Return the (x, y) coordinate for the center point of the cell that contains the specified text.  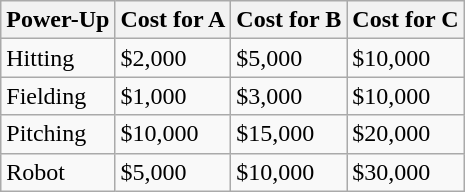
$15,000 (289, 134)
Cost for B (289, 20)
Cost for A (173, 20)
$30,000 (406, 172)
Hitting (58, 58)
$1,000 (173, 96)
Cost for C (406, 20)
$3,000 (289, 96)
Fielding (58, 96)
$2,000 (173, 58)
Pitching (58, 134)
$20,000 (406, 134)
Robot (58, 172)
Power-Up (58, 20)
